Return the (X, Y) coordinate for the center point of the cell that contains the specified text.  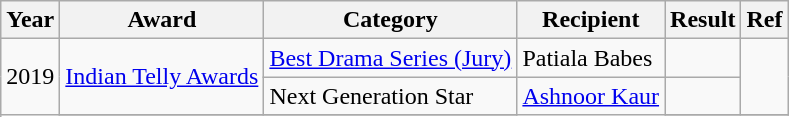
2019 (30, 77)
Patiala Babes (591, 58)
Recipient (591, 20)
Result (703, 20)
Best Drama Series (Jury) (390, 58)
Ashnoor Kaur (591, 96)
Ref (764, 20)
Award (162, 20)
Category (390, 20)
Indian Telly Awards (162, 77)
Year (30, 20)
Next Generation Star (390, 96)
